Search for the cell housing the specified text and yield its (X, Y) center coordinate. 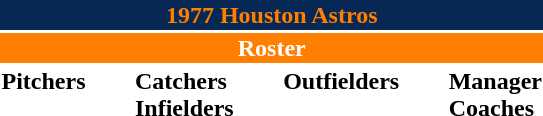
1977 Houston Astros (272, 15)
Roster (272, 48)
